Return the [x, y] coordinate for the center point of the cell that contains the specified text.  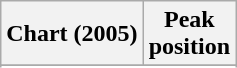
Chart (2005) [72, 34]
Peakposition [189, 34]
